From the cell containing the given text, extract its center point as (x, y) coordinate. 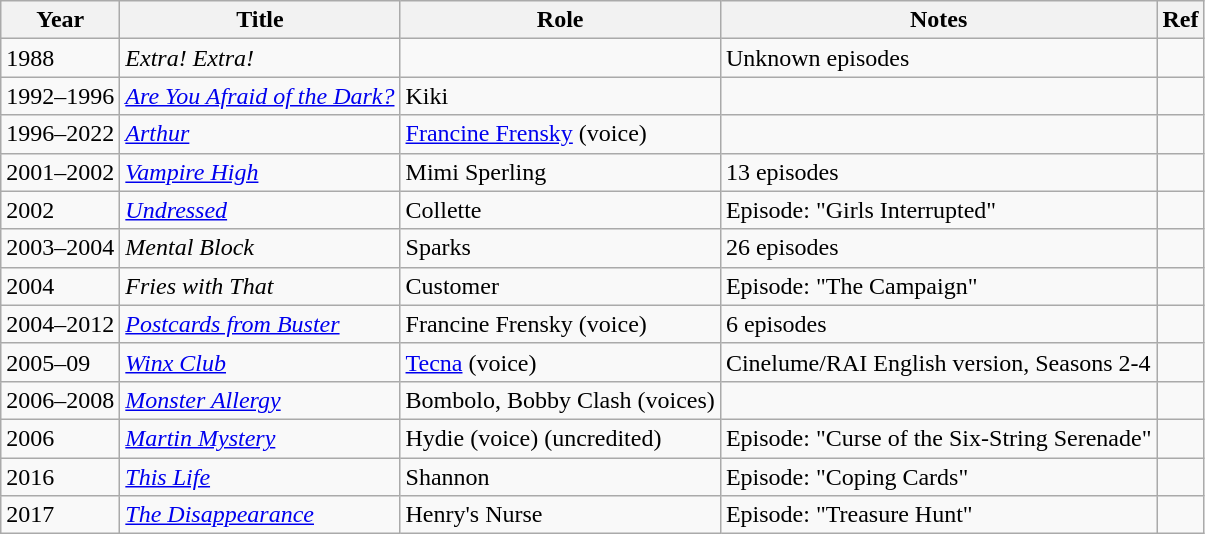
Tecna (voice) (560, 362)
Ref (1180, 20)
2002 (60, 210)
This Life (260, 477)
2003–2004 (60, 248)
Collette (560, 210)
Postcards from Buster (260, 324)
Sparks (560, 248)
Unknown episodes (938, 58)
Bombolo, Bobby Clash (voices) (560, 400)
2016 (60, 477)
Episode: "Coping Cards" (938, 477)
1988 (60, 58)
Role (560, 20)
Episode: "Girls Interrupted" (938, 210)
Year (60, 20)
Mental Block (260, 248)
Cinelume/RAI English version, Seasons 2-4 (938, 362)
Henry's Nurse (560, 515)
Are You Afraid of the Dark? (260, 96)
Episode: "The Campaign" (938, 286)
Kiki (560, 96)
Episode: "Treasure Hunt" (938, 515)
Customer (560, 286)
Notes (938, 20)
Title (260, 20)
Episode: "Curse of the Six-String Serenade" (938, 438)
Monster Allergy (260, 400)
Hydie (voice) (uncredited) (560, 438)
Arthur (260, 134)
2004 (60, 286)
2001–2002 (60, 172)
13 episodes (938, 172)
Undressed (260, 210)
Extra! Extra! (260, 58)
Fries with That (260, 286)
2006 (60, 438)
2017 (60, 515)
6 episodes (938, 324)
1992–1996 (60, 96)
Mimi Sperling (560, 172)
26 episodes (938, 248)
Vampire High (260, 172)
2005–09 (60, 362)
Shannon (560, 477)
Martin Mystery (260, 438)
1996–2022 (60, 134)
2006–2008 (60, 400)
Winx Club (260, 362)
2004–2012 (60, 324)
The Disappearance (260, 515)
